Extract the (X, Y) coordinate from the center of the cell holding the provided text.  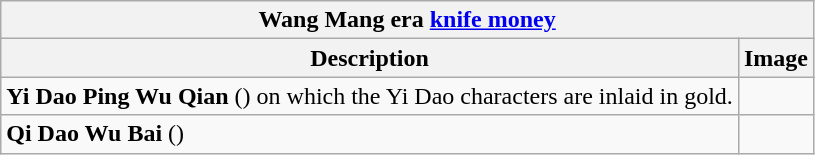
Yi Dao Ping Wu Qian () on which the Yi Dao characters are inlaid in gold. (370, 96)
Description (370, 58)
Image (776, 58)
Wang Mang era knife money (408, 20)
Qi Dao Wu Bai () (370, 134)
